Output the [x, y] coordinate of the center of the cell containing the given text.  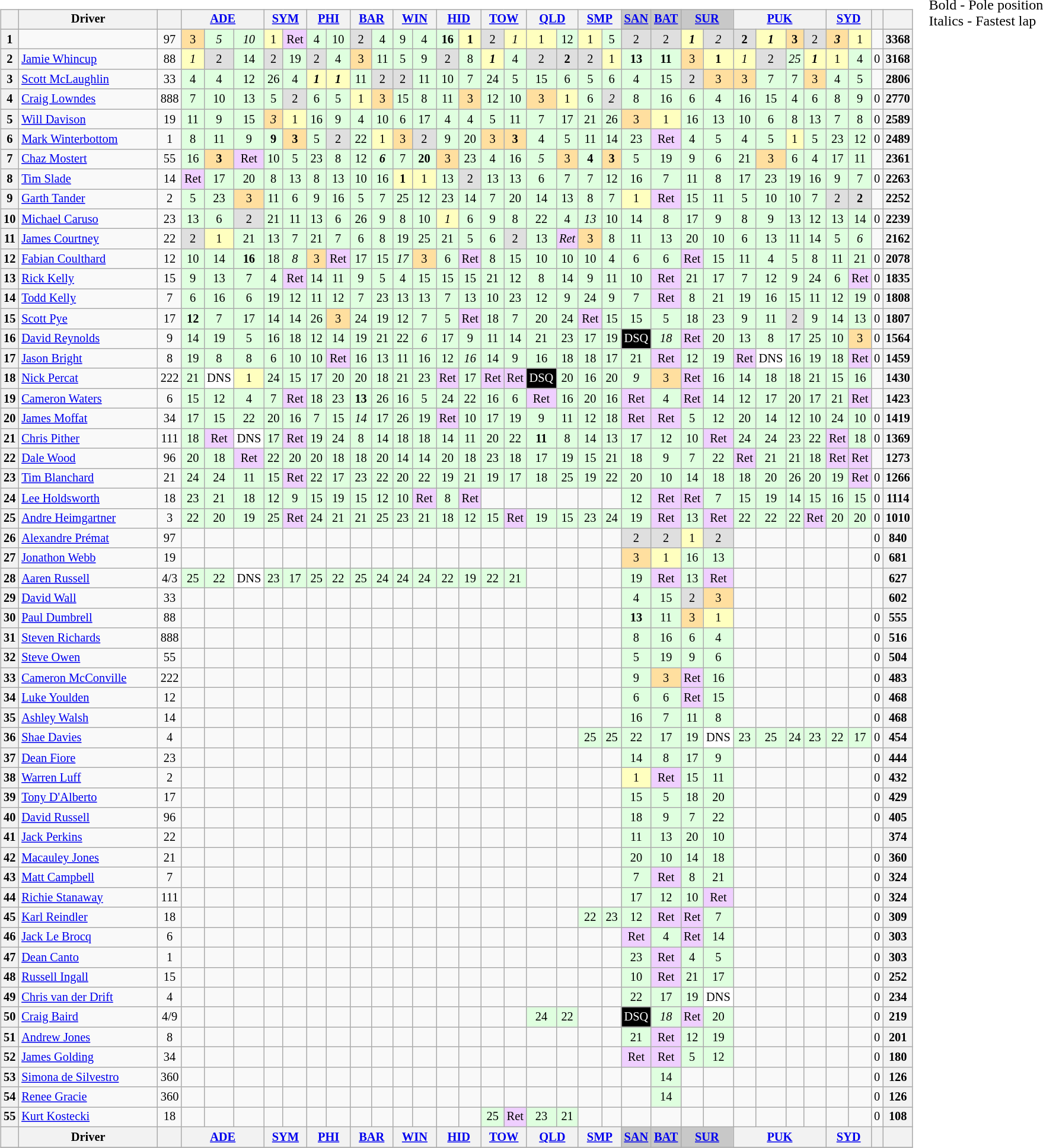
2806 [898, 79]
1564 [898, 339]
Tim Slade [88, 179]
504 [898, 658]
David Russell [88, 818]
29 [9, 598]
1273 [898, 458]
1419 [898, 419]
219 [898, 1017]
Craig Baird [88, 1017]
Andrew Jones [88, 1037]
454 [898, 738]
681 [898, 558]
432 [898, 778]
Simona de Silvestro [88, 1077]
3368 [898, 39]
48 [9, 977]
David Reynolds [88, 339]
2770 [898, 99]
234 [898, 997]
555 [898, 618]
Warren Luff [88, 778]
Jack Perkins [88, 838]
Macauley Jones [88, 857]
4/3 [170, 578]
1010 [898, 518]
Tim Blanchard [88, 479]
43 [9, 878]
1369 [898, 438]
Will Davison [88, 119]
30 [9, 618]
Chris Pither [88, 438]
Rick Kelly [88, 279]
602 [898, 598]
Cameron Waters [88, 398]
27 [9, 558]
45 [9, 917]
Scott Pye [88, 318]
444 [898, 758]
Todd Kelly [88, 299]
2252 [898, 199]
Nick Percat [88, 378]
Scott McLaughlin [88, 79]
40 [9, 818]
2239 [898, 219]
374 [898, 838]
2589 [898, 119]
28 [9, 578]
2489 [898, 139]
Richie Stanaway [88, 898]
42 [9, 857]
1808 [898, 299]
1459 [898, 359]
108 [898, 1117]
2361 [898, 159]
Andre Heimgartner [88, 518]
Alexandre Prémat [88, 538]
1423 [898, 398]
44 [9, 898]
51 [9, 1037]
54 [9, 1097]
Mark Winterbottom [88, 139]
840 [898, 538]
4/9 [170, 1017]
2162 [898, 239]
Steven Richards [88, 638]
50 [9, 1017]
1266 [898, 479]
Chaz Mostert [88, 159]
Chris van der Drift [88, 997]
36 [9, 738]
32 [9, 658]
37 [9, 758]
180 [898, 1057]
Fabian Coulthard [88, 259]
201 [898, 1037]
Dale Wood [88, 458]
James Golding [88, 1057]
Jamie Whincup [88, 59]
Russell Ingall [88, 977]
35 [9, 718]
Tony D'Alberto [88, 798]
Jonathon Webb [88, 558]
405 [898, 818]
49 [9, 997]
47 [9, 957]
Dean Fiore [88, 758]
483 [898, 678]
David Wall [88, 598]
252 [898, 977]
1114 [898, 498]
2078 [898, 259]
516 [898, 638]
38 [9, 778]
41 [9, 838]
Luke Youlden [88, 698]
429 [898, 798]
627 [898, 578]
Renee Gracie [88, 1097]
Cameron McConville [88, 678]
1835 [898, 279]
Lee Holdsworth [88, 498]
Dean Canto [88, 957]
Jason Bright [88, 359]
309 [898, 917]
Steve Owen [88, 658]
James Moffat [88, 419]
Shae Davies [88, 738]
Garth Tander [88, 199]
1430 [898, 378]
Jack Le Brocq [88, 937]
Michael Caruso [88, 219]
James Courtney [88, 239]
3168 [898, 59]
Matt Campbell [88, 878]
Karl Reindler [88, 917]
52 [9, 1057]
1807 [898, 318]
46 [9, 937]
Ashley Walsh [88, 718]
Paul Dumbrell [88, 618]
31 [9, 638]
39 [9, 798]
Aaren Russell [88, 578]
Craig Lowndes [88, 99]
Kurt Kostecki [88, 1117]
53 [9, 1077]
2263 [898, 179]
